Search for the cell housing the specified text and yield its (x, y) center coordinate. 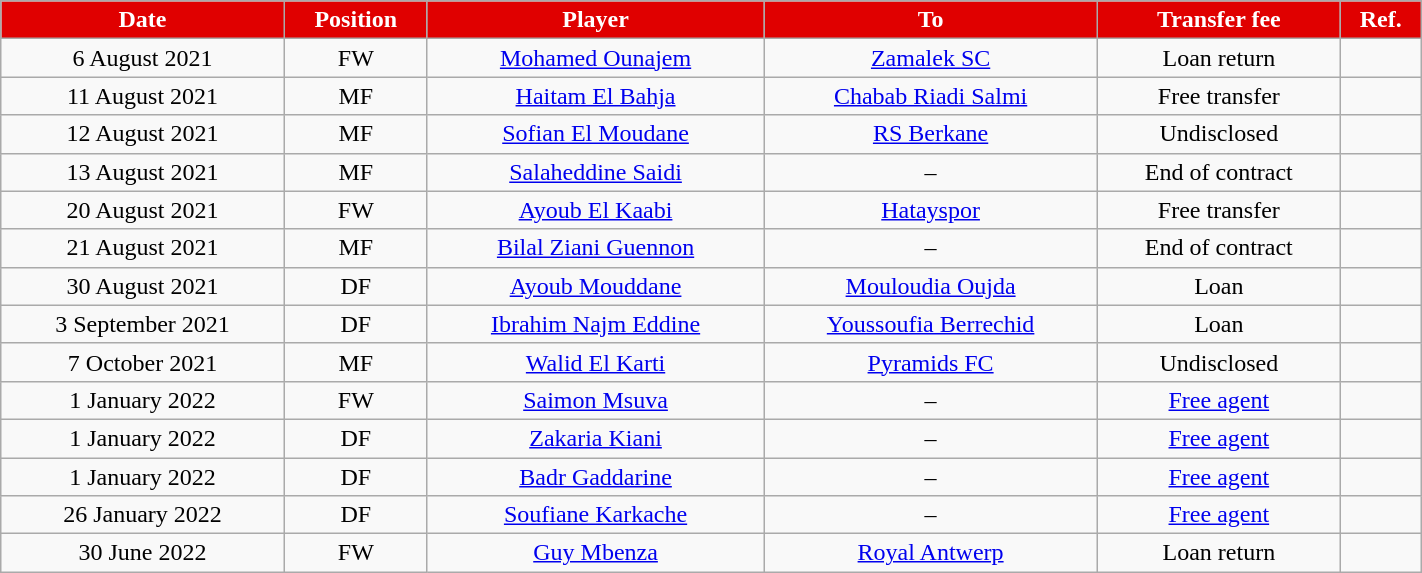
Bilal Ziani Guennon (595, 248)
Mohamed Ounajem (595, 58)
30 August 2021 (143, 286)
Badr Gaddarine (595, 477)
Position (356, 20)
Player (595, 20)
To (931, 20)
Soufiane Karkache (595, 515)
Ibrahim Najm Eddine (595, 324)
Zakaria Kiani (595, 438)
21 August 2021 (143, 248)
3 September 2021 (143, 324)
Guy Mbenza (595, 553)
7 October 2021 (143, 362)
Ayoub El Kaabi (595, 210)
Haitam El Bahja (595, 96)
Walid El Karti (595, 362)
Chabab Riadi Salmi (931, 96)
Salaheddine Saidi (595, 172)
26 January 2022 (143, 515)
Saimon Msuva (595, 400)
Zamalek SC (931, 58)
13 August 2021 (143, 172)
Sofian El Moudane (595, 134)
Transfer fee (1218, 20)
Mouloudia Oujda (931, 286)
Ref. (1380, 20)
Royal Antwerp (931, 553)
RS Berkane (931, 134)
12 August 2021 (143, 134)
6 August 2021 (143, 58)
Date (143, 20)
20 August 2021 (143, 210)
Ayoub Mouddane (595, 286)
Youssoufia Berrechid (931, 324)
11 August 2021 (143, 96)
30 June 2022 (143, 553)
Hatayspor (931, 210)
Pyramids FC (931, 362)
